From the cell containing the given text, extract its center point as [x, y] coordinate. 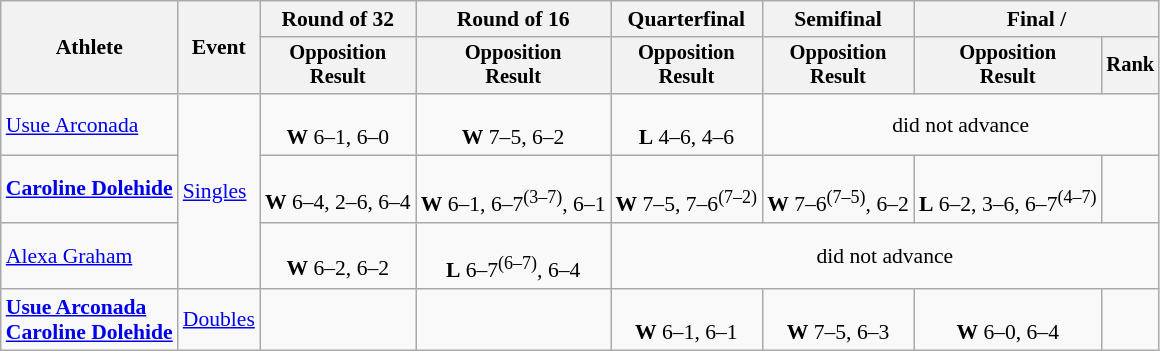
Singles [219, 192]
Semifinal [838, 19]
W 7–5, 7–6(7–2) [687, 190]
W 6–4, 2–6, 6–4 [338, 190]
W 7–5, 6–3 [838, 320]
W 7–6(7–5), 6–2 [838, 190]
Rank [1131, 66]
Alexa Graham [90, 256]
Quarterfinal [687, 19]
W 6–1, 6–0 [338, 124]
Round of 16 [514, 19]
Round of 32 [338, 19]
Event [219, 48]
W 7–5, 6–2 [514, 124]
W 6–2, 6–2 [338, 256]
Usue ArconadaCaroline Dolehide [90, 320]
W 6–1, 6–7(3–7), 6–1 [514, 190]
L 4–6, 4–6 [687, 124]
Final / [1036, 19]
W 6–1, 6–1 [687, 320]
Doubles [219, 320]
Athlete [90, 48]
W 6–0, 6–4 [1008, 320]
L 6–2, 3–6, 6–7(4–7) [1008, 190]
Usue Arconada [90, 124]
Caroline Dolehide [90, 190]
L 6–7(6–7), 6–4 [514, 256]
